Capture the cell that displays the provided text and extract its (x, y) central coordinate. 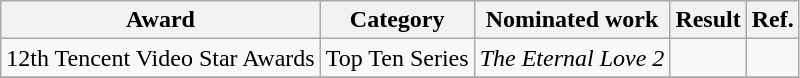
Category (397, 20)
Nominated work (572, 20)
The Eternal Love 2 (572, 58)
12th Tencent Video Star Awards (160, 58)
Top Ten Series (397, 58)
Result (708, 20)
Award (160, 20)
Ref. (772, 20)
